Find where the given text appears and provide that cell's center as (X, Y) coordinate. 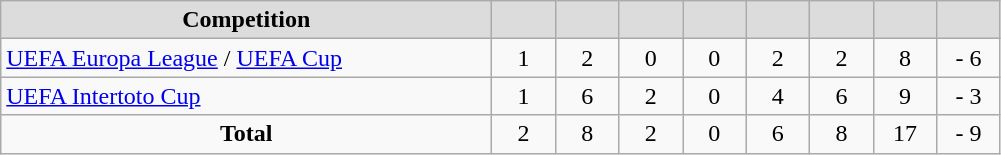
Total (246, 134)
Competition (246, 20)
4 (778, 96)
17 (905, 134)
UEFA Europa League / UEFA Cup (246, 58)
- 3 (969, 96)
- 6 (969, 58)
UEFA Intertoto Cup (246, 96)
- 9 (969, 134)
9 (905, 96)
